Detect which cell encompasses the target text, then output its [X, Y] center coordinate. 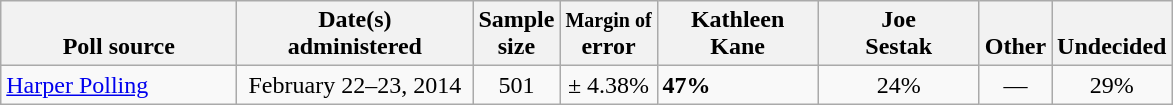
Harper Polling [119, 85]
29% [1112, 85]
24% [898, 85]
February 22–23, 2014 [355, 85]
501 [516, 85]
47% [738, 85]
Poll source [119, 34]
Margin oferror [608, 34]
Undecided [1112, 34]
Samplesize [516, 34]
Other [1015, 34]
— [1015, 85]
JoeSestak [898, 34]
Date(s)administered [355, 34]
KathleenKane [738, 34]
± 4.38% [608, 85]
